Pinpoint the cell where the given text exists, returning its (x, y) midpoint coordinate. 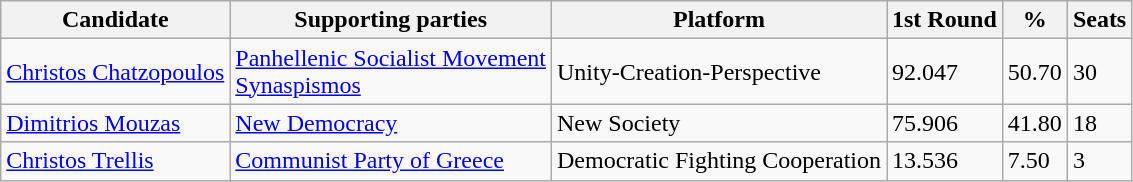
75.906 (944, 123)
18 (1099, 123)
7.50 (1034, 161)
Supporting parties (391, 20)
Candidate (116, 20)
41.80 (1034, 123)
Democratic Fighting Cooperation (720, 161)
Platform (720, 20)
1st Round (944, 20)
Christos Trellis (116, 161)
13.536 (944, 161)
New Democracy (391, 123)
50.70 (1034, 72)
Unity-Creation-Perspective (720, 72)
92.047 (944, 72)
3 (1099, 161)
New Society (720, 123)
Dimitrios Mouzas (116, 123)
30 (1099, 72)
Christos Chatzopoulos (116, 72)
Panhellenic Socialist Movement Synaspismos (391, 72)
% (1034, 20)
Communist Party of Greece (391, 161)
Seats (1099, 20)
